For the text-containing cell, return its midpoint in [x, y] coordinate format. 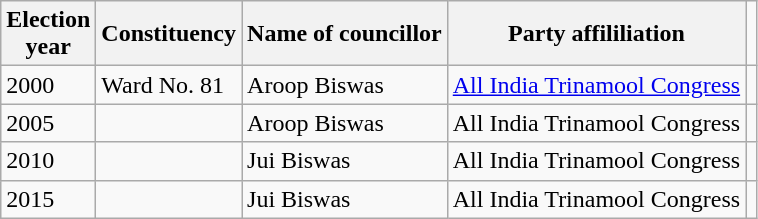
2015 [48, 199]
2005 [48, 123]
Party affililiation [596, 34]
Constituency [169, 34]
Election year [48, 34]
Name of councillor [345, 34]
2010 [48, 161]
2000 [48, 85]
Ward No. 81 [169, 85]
